Extract the (X, Y) coordinate from the center of the cell holding the provided text.  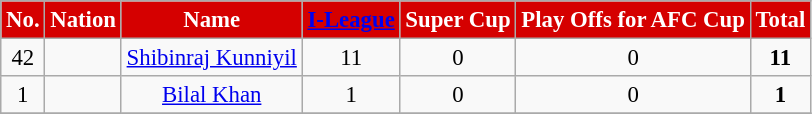
No. (23, 20)
Total (780, 20)
Play Offs for AFC Cup (633, 20)
Name (212, 20)
42 (23, 58)
Bilal Khan (212, 95)
I-League (351, 20)
Nation (83, 20)
Shibinraj Kunniyil (212, 58)
Super Cup (458, 20)
